Output the [X, Y] coordinate of the center of the cell containing the given text.  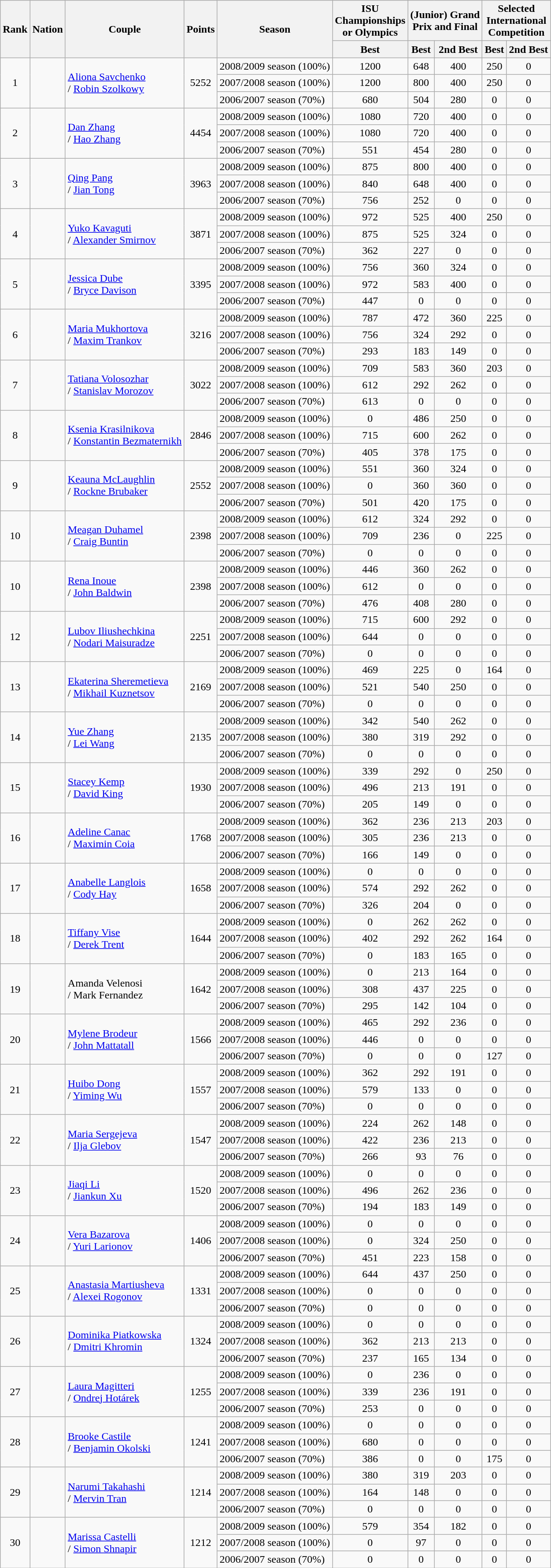
19 [15, 989]
Anabelle Langlois / Cody Hay [125, 888]
2552 [201, 485]
420 [421, 502]
Maria Mukhortova / Maxim Trankov [125, 335]
472 [421, 318]
Maria Sergejeva / Ilja Glebov [125, 1140]
1930 [201, 788]
476 [370, 603]
1642 [201, 989]
Dominika Piatkowska / Dmitri Khromin [125, 1341]
Brooke Castile / Benjamin Okolski [125, 1442]
18 [15, 939]
1 [15, 83]
787 [370, 318]
1658 [201, 888]
447 [370, 301]
3022 [201, 385]
Tatiana Volosozhar / Stanislav Morozov [125, 385]
6 [15, 335]
Meagan Duhamel / Craig Buntin [125, 536]
3395 [201, 284]
2169 [201, 687]
Couple [125, 29]
Stacey Kemp / David King [125, 788]
305 [370, 838]
1644 [201, 939]
1324 [201, 1341]
402 [370, 939]
227 [421, 251]
Nation [48, 29]
3 [15, 183]
30 [15, 1542]
104 [458, 1006]
22 [15, 1140]
1566 [201, 1039]
ISU Championships or Olympics [370, 21]
469 [370, 670]
16 [15, 838]
93 [421, 1157]
3871 [201, 234]
Tiffany Vise / Derek Trent [125, 939]
501 [370, 502]
326 [370, 905]
354 [421, 1526]
Narumi Takahashi / Mervin Tran [125, 1492]
20 [15, 1039]
342 [370, 720]
Mylene Brodeur / John Mattatall [125, 1039]
378 [421, 452]
1768 [201, 838]
Selected International Competition [516, 21]
521 [370, 687]
386 [370, 1459]
Anastasia Martiusheva / Alexei Rogonov [125, 1291]
Season [275, 29]
Vera Bazarova / Yuri Larionov [125, 1240]
465 [370, 1022]
13 [15, 687]
486 [421, 418]
224 [370, 1123]
408 [421, 603]
Amanda Velenosi / Mark Fernandez [125, 989]
252 [421, 200]
Qing Pang / Jian Tong [125, 183]
134 [458, 1358]
9 [15, 485]
Marissa Castelli / Simon Shnapir [125, 1542]
194 [370, 1207]
2251 [201, 637]
5 [15, 284]
454 [421, 150]
2 [15, 133]
293 [370, 351]
182 [458, 1526]
840 [370, 183]
15 [15, 788]
Lubov Iliushechkina / Nodari Maisuradze [125, 637]
27 [15, 1392]
142 [421, 1006]
Adeline Canac / Maximin Coia [125, 838]
76 [458, 1157]
Ksenia Krasilnikova / Konstantin Bezmaternikh [125, 435]
158 [458, 1257]
7 [15, 385]
1241 [201, 1442]
Yuko Kavaguti / Alexander Smirnov [125, 234]
422 [370, 1140]
504 [421, 100]
23 [15, 1190]
253 [370, 1408]
1212 [201, 1542]
4454 [201, 133]
266 [370, 1157]
237 [370, 1358]
26 [15, 1341]
574 [370, 888]
1406 [201, 1240]
295 [370, 1006]
405 [370, 452]
Jiaqi Li / Jiankun Xu [125, 1190]
28 [15, 1442]
1520 [201, 1190]
Jessica Dube / Bryce Davison [125, 284]
2135 [201, 737]
Yue Zhang / Lei Wang [125, 737]
4 [15, 234]
(Junior) Grand Prix and Final [445, 21]
613 [370, 402]
204 [421, 905]
Points [201, 29]
Rena Inoue / John Baldwin [125, 586]
1214 [201, 1492]
Huibo Dong / Yiming Wu [125, 1090]
24 [15, 1240]
127 [494, 1056]
1547 [201, 1140]
Keauna McLaughlin / Rockne Brubaker [125, 485]
12 [15, 637]
223 [421, 1257]
205 [370, 804]
Rank [15, 29]
21 [15, 1090]
3963 [201, 183]
5252 [201, 83]
1331 [201, 1291]
8 [15, 435]
14 [15, 737]
97 [421, 1542]
1557 [201, 1090]
29 [15, 1492]
Laura Magitteri / Ondrej Hotárek [125, 1392]
166 [370, 855]
308 [370, 989]
25 [15, 1291]
Aliona Savchenko / Robin Szolkowy [125, 83]
Dan Zhang / Hao Zhang [125, 133]
1255 [201, 1392]
451 [370, 1257]
Ekaterina Sheremetieva / Mikhail Kuznetsov [125, 687]
3216 [201, 335]
17 [15, 888]
2846 [201, 435]
133 [421, 1090]
